Provide the (X, Y) coordinate of the cell's center where the given text is located.  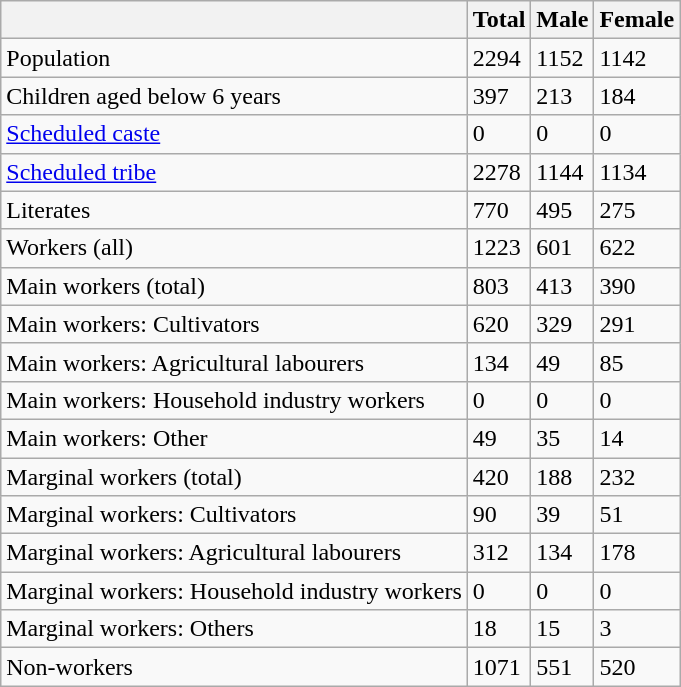
770 (499, 210)
213 (562, 96)
15 (562, 629)
3 (637, 629)
622 (637, 248)
2294 (499, 58)
Children aged below 6 years (234, 96)
35 (562, 438)
1134 (637, 172)
Non-workers (234, 667)
397 (499, 96)
275 (637, 210)
178 (637, 553)
551 (562, 667)
Main workers: Cultivators (234, 324)
Marginal workers: Cultivators (234, 515)
420 (499, 477)
184 (637, 96)
39 (562, 515)
601 (562, 248)
Female (637, 20)
1152 (562, 58)
Marginal workers: Agricultural labourers (234, 553)
413 (562, 286)
Main workers: Household industry workers (234, 400)
803 (499, 286)
14 (637, 438)
90 (499, 515)
Scheduled caste (234, 134)
85 (637, 362)
Workers (all) (234, 248)
620 (499, 324)
Scheduled tribe (234, 172)
Marginal workers (total) (234, 477)
Male (562, 20)
495 (562, 210)
2278 (499, 172)
Main workers: Other (234, 438)
390 (637, 286)
51 (637, 515)
Main workers: Agricultural labourers (234, 362)
188 (562, 477)
1144 (562, 172)
329 (562, 324)
Population (234, 58)
Main workers (total) (234, 286)
Marginal workers: Household industry workers (234, 591)
Marginal workers: Others (234, 629)
520 (637, 667)
1223 (499, 248)
232 (637, 477)
18 (499, 629)
Literates (234, 210)
Total (499, 20)
1142 (637, 58)
312 (499, 553)
1071 (499, 667)
291 (637, 324)
